Identify which cell holds the provided text, then report its [X, Y] central coordinate. 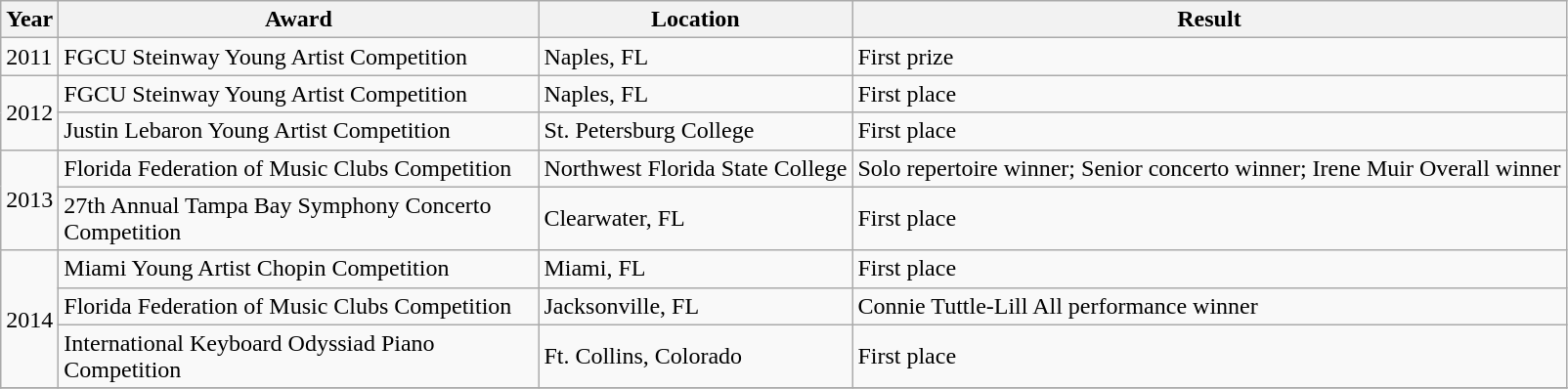
Clearwater, FL [696, 219]
Award [299, 20]
Miami, FL [696, 269]
International Keyboard Odyssiad Piano Competition [299, 356]
Miami Young Artist Chopin Competition [299, 269]
Ft. Collins, Colorado [696, 356]
2014 [29, 319]
St. Petersburg College [696, 131]
Jacksonville, FL [696, 306]
Result [1209, 20]
Justin Lebaron Young Artist Competition [299, 131]
2012 [29, 112]
2011 [29, 57]
Solo repertoire winner; Senior concerto winner; Irene Muir Overall winner [1209, 168]
First prize [1209, 57]
27th Annual Tampa Bay Symphony Concerto Competition [299, 219]
Northwest Florida State College [696, 168]
Location [696, 20]
Year [29, 20]
Connie Tuttle-Lill All performance winner [1209, 306]
2013 [29, 199]
